Output the [X, Y] coordinate of the center of the cell containing the given text.  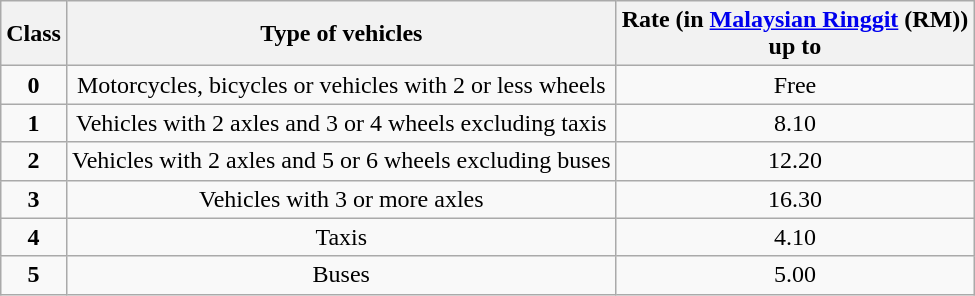
Rate (in Malaysian Ringgit (RM))up to [795, 34]
12.20 [795, 161]
Free [795, 85]
0 [34, 85]
3 [34, 199]
2 [34, 161]
16.30 [795, 199]
4.10 [795, 237]
Motorcycles, bicycles or vehicles with 2 or less wheels [341, 85]
Class [34, 34]
8.10 [795, 123]
1 [34, 123]
5 [34, 275]
Type of vehicles [341, 34]
Taxis [341, 237]
Vehicles with 3 or more axles [341, 199]
Vehicles with 2 axles and 5 or 6 wheels excluding buses [341, 161]
Vehicles with 2 axles and 3 or 4 wheels excluding taxis [341, 123]
4 [34, 237]
Buses [341, 275]
5.00 [795, 275]
